Determine the [x, y] coordinate at the center of the cell enclosing the given text.  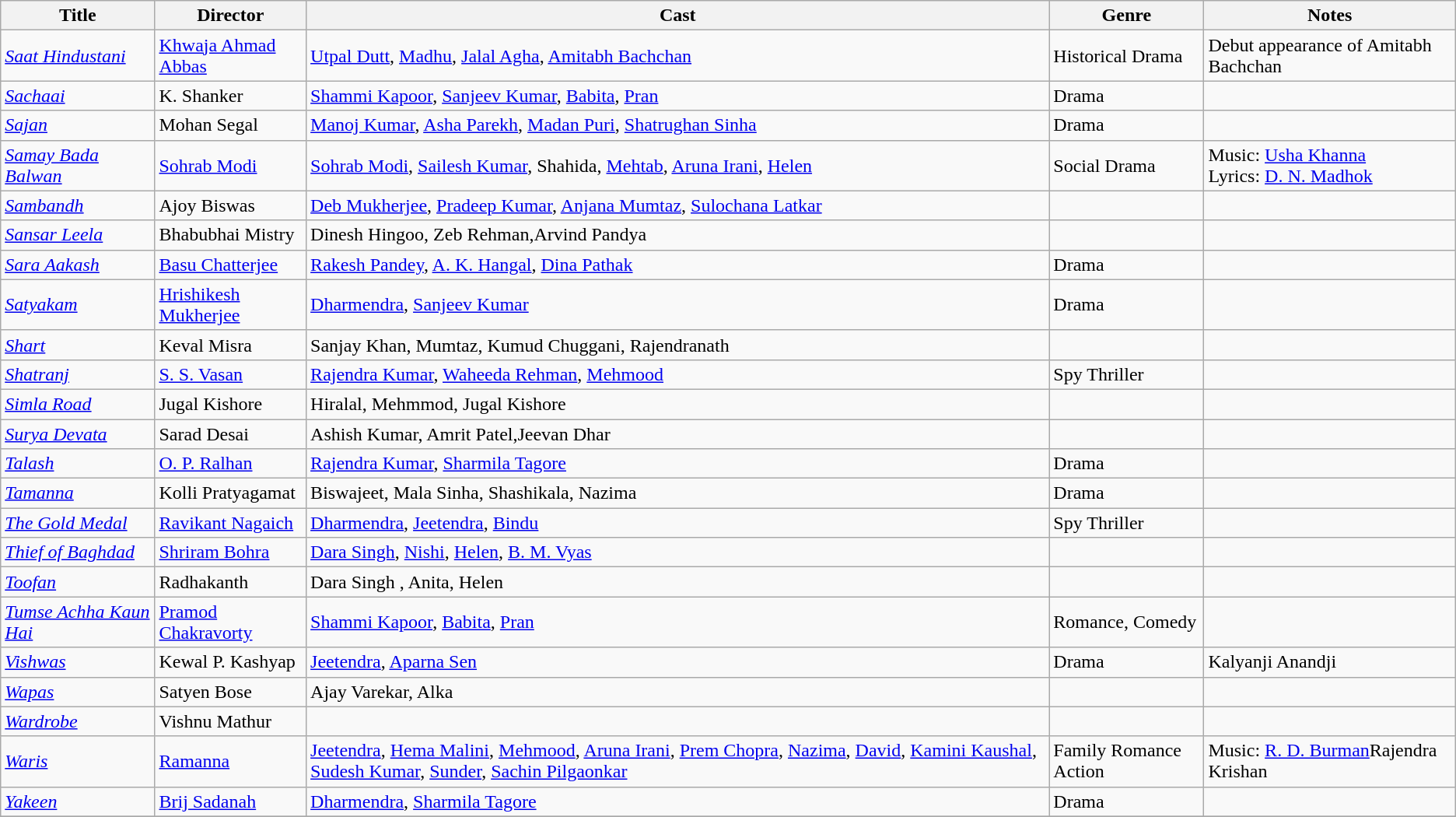
Ravikant Nagaich [230, 523]
Thief of Baghdad [78, 552]
Dharmendra, Sanjeev Kumar [678, 305]
Kewal P. Kashyap [230, 662]
Genre [1126, 16]
Simla Road [78, 404]
Sohrab Modi, Sailesh Kumar, Shahida, Mehtab, Aruna Irani, Helen [678, 165]
Sansar Leela [78, 235]
Ajay Varekar, Alka [678, 692]
Wardrobe [78, 721]
Tamanna [78, 493]
Mohan Segal [230, 125]
Social Drama [1126, 165]
Rakesh Pandey, A. K. Hangal, Dina Pathak [678, 265]
Sanjay Khan, Mumtaz, Kumud Chuggani, Rajendranath [678, 345]
Sambandh [78, 205]
Hrishikesh Mukherjee [230, 305]
Jeetendra, Aparna Sen [678, 662]
Dara Singh, Nishi, Helen, B. M. Vyas [678, 552]
Shart [78, 345]
Wapas [78, 692]
Deb Mukherjee, Pradeep Kumar, Anjana Mumtaz, Sulochana Latkar [678, 205]
Hiralal, Mehmmod, Jugal Kishore [678, 404]
Manoj Kumar, Asha Parekh, Madan Puri, Shatrughan Sinha [678, 125]
Debut appearance of Amitabh Bachchan [1330, 56]
Kolli Pratyagamat [230, 493]
Saat Hindustani [78, 56]
Music: Usha KhannaLyrics: D. N. Madhok [1330, 165]
Waris [78, 761]
Sarad Desai [230, 433]
Shriram Bohra [230, 552]
Bhabubhai Mistry [230, 235]
Ramanna [230, 761]
Rajendra Kumar, Sharmila Tagore [678, 464]
Historical Drama [1126, 56]
Radhakanth [230, 582]
Shatranj [78, 374]
Jeetendra, Hema Malini, Mehmood, Aruna Irani, Prem Chopra, Nazima, David, Kamini Kaushal, Sudesh Kumar, Sunder, Sachin Pilgaonkar [678, 761]
Keval Misra [230, 345]
The Gold Medal [78, 523]
Sachaai [78, 96]
Jugal Kishore [230, 404]
K. Shanker [230, 96]
Dinesh Hingoo, Zeb Rehman,Arvind Pandya [678, 235]
Kalyanji Anandji [1330, 662]
Talash [78, 464]
Sara Aakash [78, 265]
Khwaja Ahmad Abbas [230, 56]
Romance, Comedy [1126, 622]
O. P. Ralhan [230, 464]
Utpal Dutt, Madhu, Jalal Agha, Amitabh Bachchan [678, 56]
Satyen Bose [230, 692]
Dharmendra, Sharmila Tagore [678, 801]
Sajan [78, 125]
S. S. Vasan [230, 374]
Music: R. D. BurmanRajendra Krishan [1330, 761]
Director [230, 16]
Vishnu Mathur [230, 721]
Sohrab Modi [230, 165]
Shammi Kapoor, Babita, Pran [678, 622]
Satyakam [78, 305]
Dara Singh , Anita, Helen [678, 582]
Dharmendra, Jeetendra, Bindu [678, 523]
Surya Devata [78, 433]
Shammi Kapoor, Sanjeev Kumar, Babita, Pran [678, 96]
Tumse Achha Kaun Hai [78, 622]
Title [78, 16]
Family Romance Action [1126, 761]
Basu Chatterjee [230, 265]
Notes [1330, 16]
Yakeen [78, 801]
Toofan [78, 582]
Samay Bada Balwan [78, 165]
Ajoy Biswas [230, 205]
Vishwas [78, 662]
Cast [678, 16]
Biswajeet, Mala Sinha, Shashikala, Nazima [678, 493]
Ashish Kumar, Amrit Patel,Jeevan Dhar [678, 433]
Brij Sadanah [230, 801]
Pramod Chakravorty [230, 622]
Rajendra Kumar, Waheeda Rehman, Mehmood [678, 374]
